Return [x, y] of the center of cell containing provided text 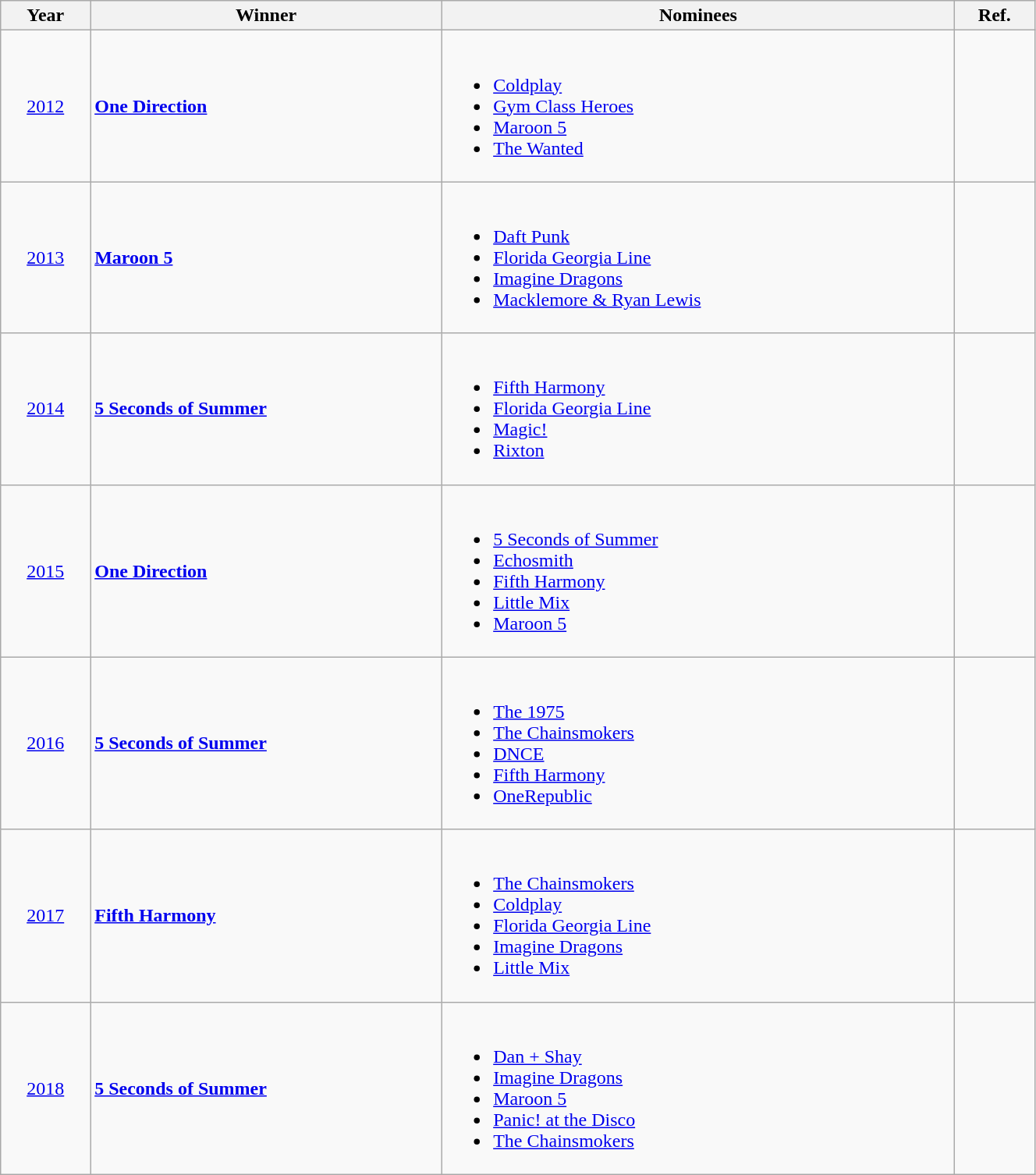
2015 [45, 571]
2012 [45, 106]
Nominees [699, 16]
2016 [45, 743]
5 Seconds of SummerEchosmithFifth HarmonyLittle MixMaroon 5 [699, 571]
2013 [45, 257]
Fifth HarmonyFlorida Georgia LineMagic!Rixton [699, 409]
Winner [267, 16]
The 1975The ChainsmokersDNCEFifth HarmonyOneRepublic [699, 743]
2017 [45, 916]
Maroon 5 [267, 257]
2018 [45, 1088]
Dan + ShayImagine DragonsMaroon 5Panic! at the DiscoThe Chainsmokers [699, 1088]
The ChainsmokersColdplayFlorida Georgia LineImagine DragonsLittle Mix [699, 916]
Year [45, 16]
2014 [45, 409]
Fifth Harmony [267, 916]
ColdplayGym Class HeroesMaroon 5The Wanted [699, 106]
Ref. [994, 16]
Daft PunkFlorida Georgia LineImagine DragonsMacklemore & Ryan Lewis [699, 257]
